For the text-containing cell, return its midpoint in [x, y] coordinate format. 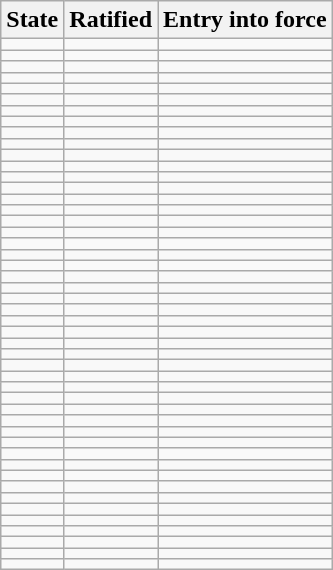
Entry into force [246, 20]
Ratified [111, 20]
State [32, 20]
